Pinpoint the cell where the given text exists, returning its (X, Y) midpoint coordinate. 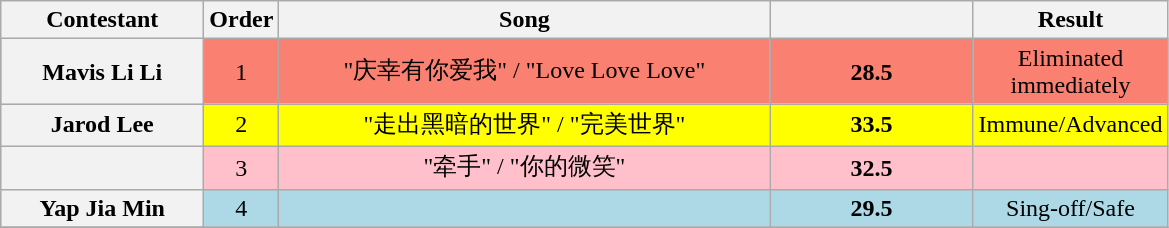
Result (1070, 20)
Yap Jia Min (102, 208)
Eliminated immediately (1070, 72)
28.5 (872, 72)
Jarod Lee (102, 126)
"庆幸有你爱我" / "Love Love Love" (524, 72)
2 (242, 126)
Immune/Advanced (1070, 126)
Mavis Li Li (102, 72)
Song (524, 20)
29.5 (872, 208)
Sing-off/Safe (1070, 208)
Order (242, 20)
33.5 (872, 126)
"牵手" / "你的微笑" (524, 168)
4 (242, 208)
32.5 (872, 168)
1 (242, 72)
3 (242, 168)
Contestant (102, 20)
"走出黑暗的世界" / "完美世界" (524, 126)
